Capture the cell that displays the provided text and extract its (X, Y) central coordinate. 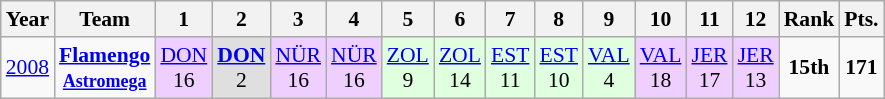
JER 17 (709, 68)
VAL4 (609, 68)
10 (661, 19)
3 (298, 19)
5 (408, 19)
6 (460, 19)
Pts. (861, 19)
12 (756, 19)
4 (354, 19)
Year (28, 19)
Rank (810, 19)
2 (241, 19)
Team (104, 19)
2008 (28, 68)
ZOL9 (408, 68)
JER 13 (756, 68)
7 (510, 19)
DON 16 (184, 68)
VAL18 (661, 68)
171 (861, 68)
11 (709, 19)
9 (609, 19)
8 (558, 19)
EST11 (510, 68)
ZOL14 (460, 68)
1 (184, 19)
DON 2 (241, 68)
15th (810, 68)
FlamengoAstromega (104, 68)
EST10 (558, 68)
